Return (X, Y) of the center of cell containing provided text 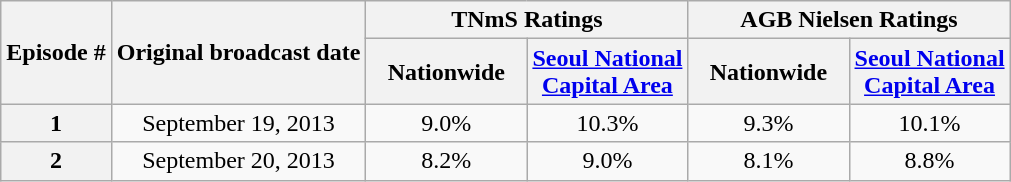
AGB Nielsen Ratings (849, 20)
9.3% (768, 123)
1 (56, 123)
September 19, 2013 (238, 123)
Original broadcast date (238, 52)
TNmS Ratings (527, 20)
8.1% (768, 161)
2 (56, 161)
8.2% (446, 161)
10.3% (608, 123)
Episode # (56, 52)
8.8% (930, 161)
September 20, 2013 (238, 161)
10.1% (930, 123)
